Capture the cell that displays the provided text and extract its (x, y) central coordinate. 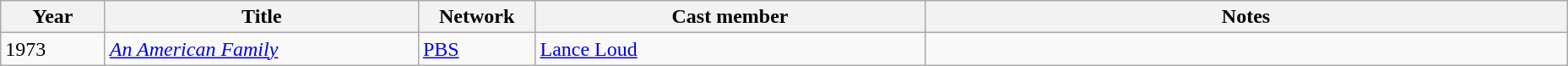
Cast member (730, 17)
An American Family (262, 49)
Title (262, 17)
Network (476, 17)
PBS (476, 49)
Year (53, 17)
1973 (53, 49)
Notes (1246, 17)
Lance Loud (730, 49)
